Search for the cell housing the specified text and yield its [X, Y] center coordinate. 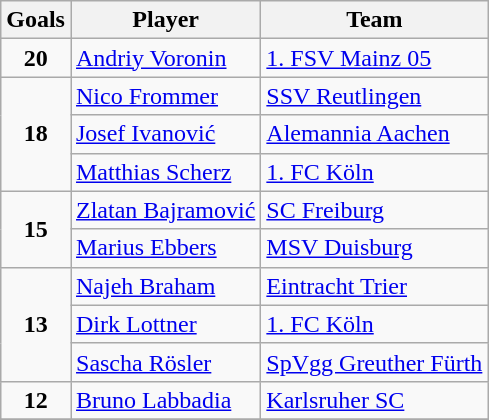
Dirk Lottner [165, 324]
20 [36, 58]
MSV Duisburg [374, 248]
Player [165, 20]
Nico Frommer [165, 96]
Marius Ebbers [165, 248]
12 [36, 400]
Bruno Labbadia [165, 400]
SC Freiburg [374, 210]
Karlsruher SC [374, 400]
Goals [36, 20]
13 [36, 324]
15 [36, 229]
Alemannia Aachen [374, 134]
18 [36, 134]
Andriy Voronin [165, 58]
Najeh Braham [165, 286]
Team [374, 20]
1. FSV Mainz 05 [374, 58]
Josef Ivanović [165, 134]
Matthias Scherz [165, 172]
Sascha Rösler [165, 362]
Eintracht Trier [374, 286]
SpVgg Greuther Fürth [374, 362]
SSV Reutlingen [374, 96]
Zlatan Bajramović [165, 210]
